Find where the given text appears and provide that cell's center as (x, y) coordinate. 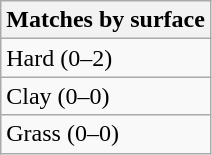
Grass (0–0) (106, 134)
Clay (0–0) (106, 96)
Matches by surface (106, 20)
Hard (0–2) (106, 58)
